Determine the (x, y) coordinate at the center of the cell enclosing the given text.  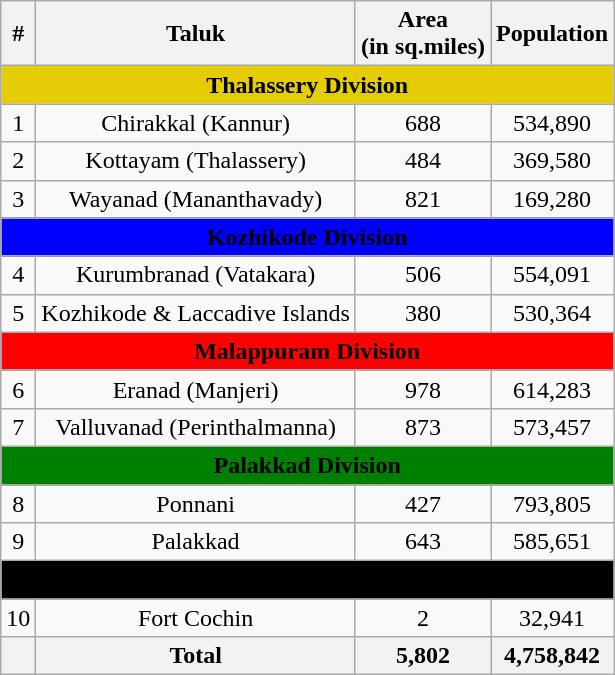
585,651 (552, 542)
821 (422, 199)
Chirakkal (Kannur) (196, 123)
873 (422, 427)
Total (196, 656)
554,091 (552, 275)
Kottayam (Thalassery) (196, 161)
573,457 (552, 427)
5,802 (422, 656)
5 (18, 313)
Kozhikode & Laccadive Islands (196, 313)
530,364 (552, 313)
Malappuram Division (308, 351)
Kozhikode Division (308, 237)
978 (422, 389)
4,758,842 (552, 656)
# (18, 34)
Eranad (Manjeri) (196, 389)
793,805 (552, 503)
Wayanad (Mananthavady) (196, 199)
688 (422, 123)
Kurumbranad (Vatakara) (196, 275)
10 (18, 618)
380 (422, 313)
7 (18, 427)
Palakkad (196, 542)
8 (18, 503)
Thalassery Division (308, 85)
427 (422, 503)
6 (18, 389)
Area (in sq.miles) (422, 34)
3 (18, 199)
32,941 (552, 618)
Valluvanad (Perinthalmanna) (196, 427)
534,890 (552, 123)
614,283 (552, 389)
Fort Cochin (196, 618)
Fort Cochin Division (308, 580)
369,580 (552, 161)
506 (422, 275)
169,280 (552, 199)
484 (422, 161)
Ponnani (196, 503)
Taluk (196, 34)
1 (18, 123)
643 (422, 542)
4 (18, 275)
Population (552, 34)
Palakkad Division (308, 465)
9 (18, 542)
